Output the [x, y] coordinate of the center of the cell containing the given text.  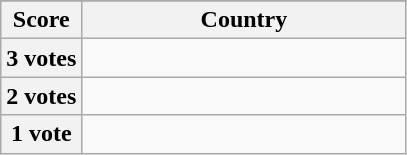
1 vote [42, 134]
Score [42, 20]
3 votes [42, 58]
2 votes [42, 96]
Country [244, 20]
